Scan for the cell matching the given text and deliver its (X, Y) coordinate at center. 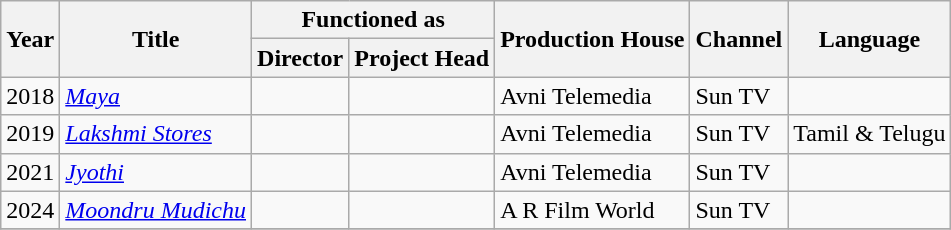
Director (300, 58)
Tamil & Telugu (870, 134)
2019 (30, 134)
Production House (592, 39)
Channel (739, 39)
Maya (156, 96)
Project Head (422, 58)
2021 (30, 172)
Moondru Mudichu (156, 210)
2024 (30, 210)
Title (156, 39)
Year (30, 39)
A R Film World (592, 210)
Lakshmi Stores (156, 134)
Language (870, 39)
2018 (30, 96)
Functioned as (374, 20)
Jyothi (156, 172)
